Search for the cell housing the specified text and yield its (X, Y) center coordinate. 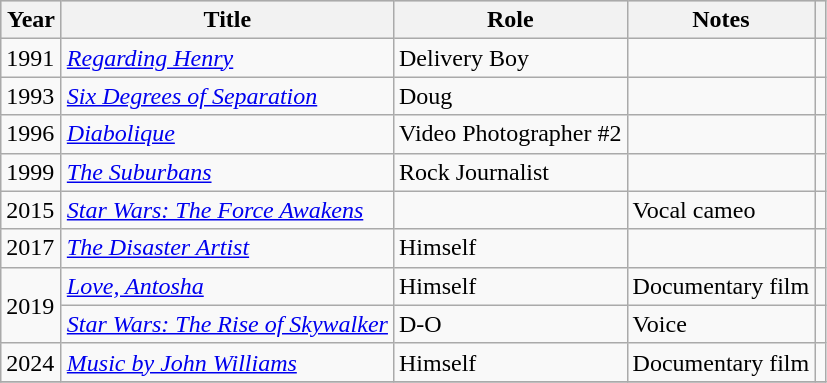
1996 (32, 134)
The Suburbans (227, 172)
Regarding Henry (227, 58)
2024 (32, 362)
Year (32, 20)
Delivery Boy (510, 58)
Star Wars: The Force Awakens (227, 210)
Rock Journalist (510, 172)
2019 (32, 305)
Six Degrees of Separation (227, 96)
D-O (510, 324)
1993 (32, 96)
Video Photographer #2 (510, 134)
Notes (721, 20)
Music by John Williams (227, 362)
1999 (32, 172)
Title (227, 20)
Love, Antosha (227, 286)
Vocal cameo (721, 210)
2015 (32, 210)
Star Wars: The Rise of Skywalker (227, 324)
The Disaster Artist (227, 248)
2017 (32, 248)
Voice (721, 324)
1991 (32, 58)
Doug (510, 96)
Diabolique (227, 134)
Role (510, 20)
